Determine the [X, Y] coordinate at the center of the cell enclosing the given text.  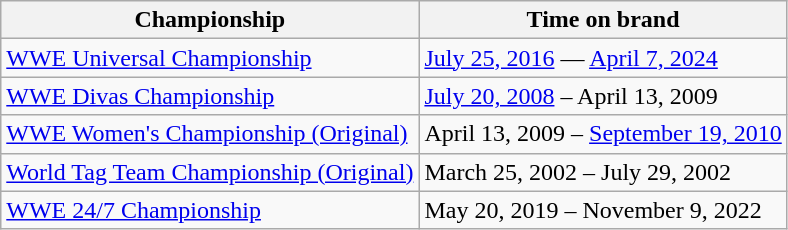
March 25, 2002 – July 29, 2002 [603, 172]
July 20, 2008 – April 13, 2009 [603, 96]
WWE Women's Championship (Original) [210, 134]
July 25, 2016 — April 7, 2024 [603, 58]
May 20, 2019 – November 9, 2022 [603, 210]
WWE Universal Championship [210, 58]
April 13, 2009 – September 19, 2010 [603, 134]
WWE 24/7 Championship [210, 210]
World Tag Team Championship (Original) [210, 172]
Time on brand [603, 20]
WWE Divas Championship [210, 96]
Championship [210, 20]
